Determine the (x, y) coordinate at the center of the cell enclosing the given text.  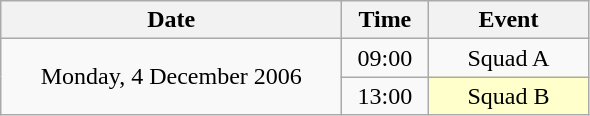
Squad A (508, 58)
Monday, 4 December 2006 (172, 77)
09:00 (385, 58)
Event (508, 20)
Date (172, 20)
Time (385, 20)
13:00 (385, 96)
Squad B (508, 96)
